From the cell containing the given text, extract its center point as (X, Y) coordinate. 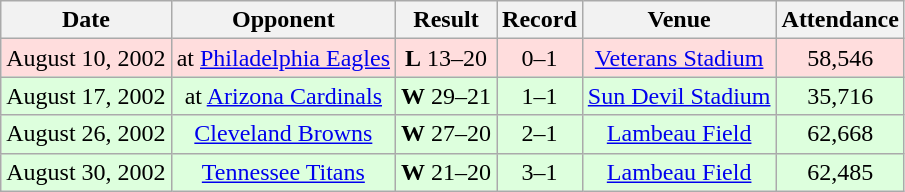
at Philadelphia Eagles (283, 58)
1–1 (540, 96)
Record (540, 20)
3–1 (540, 172)
Date (86, 20)
August 26, 2002 (86, 134)
at Arizona Cardinals (283, 96)
L 13–20 (446, 58)
Result (446, 20)
2–1 (540, 134)
62,668 (840, 134)
Tennessee Titans (283, 172)
W 27–20 (446, 134)
0–1 (540, 58)
W 29–21 (446, 96)
August 17, 2002 (86, 96)
Opponent (283, 20)
W 21–20 (446, 172)
Attendance (840, 20)
Veterans Stadium (679, 58)
August 10, 2002 (86, 58)
35,716 (840, 96)
62,485 (840, 172)
Venue (679, 20)
Sun Devil Stadium (679, 96)
58,546 (840, 58)
August 30, 2002 (86, 172)
Cleveland Browns (283, 134)
